Locate the cell with the specified text and output its [X, Y] center coordinate. 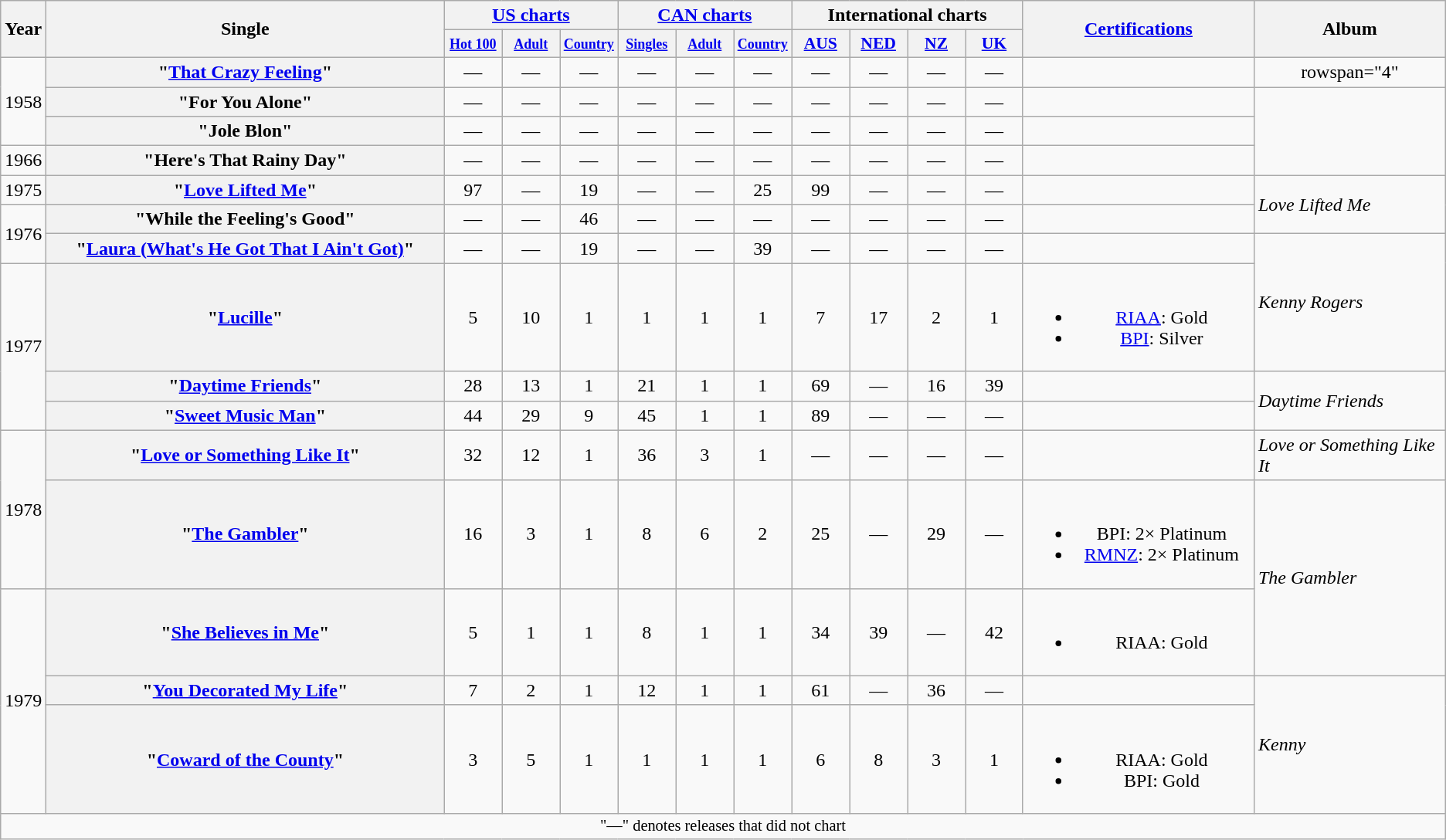
34 [820, 632]
9 [589, 415]
28 [473, 386]
RIAA: Gold [1139, 632]
NED [879, 44]
10 [531, 317]
Year [23, 29]
Kenny Rogers [1349, 303]
"You Decorated My Life" [246, 690]
1975 [23, 190]
RIAA: GoldBPI: Gold [1139, 759]
"Here's That Rainy Day" [246, 161]
UK [995, 44]
42 [995, 632]
AUS [820, 44]
Certifications [1139, 29]
CAN charts [704, 15]
US charts [531, 15]
"—" denotes releases that did not chart [723, 826]
1966 [23, 161]
The Gambler [1349, 577]
21 [647, 386]
46 [589, 219]
Singles [647, 44]
"Lucille" [246, 317]
"The Gambler" [246, 534]
Daytime Friends [1349, 401]
"Coward of the County" [246, 759]
BPI: 2× PlatinumRMNZ: 2× Platinum [1139, 534]
89 [820, 415]
rowspan="4" [1349, 72]
"For You Alone" [246, 101]
"Love or Something Like It" [246, 456]
1976 [23, 234]
69 [820, 386]
Kenny [1349, 744]
Album [1349, 29]
99 [820, 190]
Single [246, 29]
Hot 100 [473, 44]
13 [531, 386]
NZ [936, 44]
Love or Something Like It [1349, 456]
32 [473, 456]
1958 [23, 101]
"Daytime Friends" [246, 386]
International charts [908, 15]
"Sweet Music Man" [246, 415]
97 [473, 190]
Love Lifted Me [1349, 205]
44 [473, 415]
RIAA: GoldBPI: Silver [1139, 317]
"Love Lifted Me" [246, 190]
17 [879, 317]
"While the Feeling's Good" [246, 219]
1979 [23, 701]
1977 [23, 347]
"She Believes in Me" [246, 632]
"Jole Blon" [246, 131]
"Laura (What's He Got That I Ain't Got)" [246, 249]
1978 [23, 510]
"That Crazy Feeling" [246, 72]
45 [647, 415]
61 [820, 690]
